Capture the cell that displays the provided text and extract its (X, Y) central coordinate. 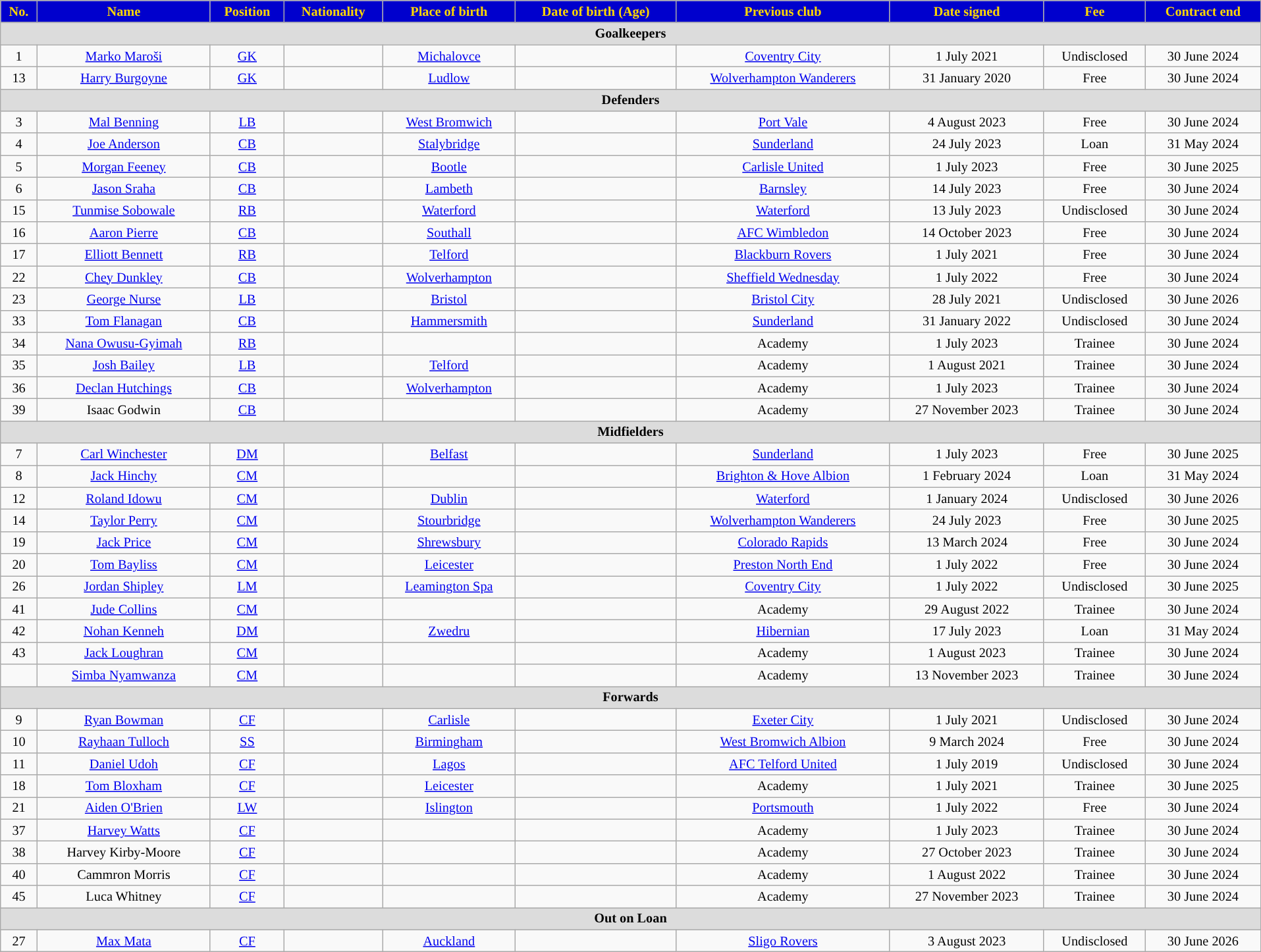
38 (19, 852)
1 January 2024 (967, 498)
Lagos (449, 764)
23 (19, 299)
Dublin (449, 498)
Rayhaan Tulloch (124, 741)
Shrewsbury (449, 542)
Leamington Spa (449, 587)
Harvey Kirby-Moore (124, 852)
15 (19, 211)
Roland Idowu (124, 498)
5 (19, 167)
43 (19, 653)
Exeter City (784, 720)
14 October 2023 (967, 232)
AFC Wimbledon (784, 232)
13 (19, 78)
Tom Bloxham (124, 786)
Previous club (784, 11)
Tom Bayliss (124, 564)
41 (19, 609)
Josh Bailey (124, 365)
Name (124, 11)
Colorado Rapids (784, 542)
Auckland (449, 941)
Position (247, 11)
16 (19, 232)
Contract end (1204, 11)
Jordan Shipley (124, 587)
10 (19, 741)
9 (19, 720)
Max Mata (124, 941)
Preston North End (784, 564)
29 August 2022 (967, 609)
George Nurse (124, 299)
AFC Telford United (784, 764)
4 August 2023 (967, 122)
13 November 2023 (967, 675)
Blackburn Rovers (784, 255)
Goalkeepers (631, 34)
Aaron Pierre (124, 232)
14 July 2023 (967, 188)
19 (19, 542)
1 (19, 55)
Mal Benning (124, 122)
6 (19, 188)
Daniel Udoh (124, 764)
Harvey Watts (124, 830)
Carlisle United (784, 167)
LM (247, 587)
33 (19, 321)
27 (19, 941)
22 (19, 277)
Jack Hinchy (124, 476)
20 (19, 564)
SS (247, 741)
37 (19, 830)
Defenders (631, 100)
17 (19, 255)
3 August 2023 (967, 941)
31 January 2020 (967, 78)
Michalovce (449, 55)
Stalybridge (449, 144)
42 (19, 631)
Stourbridge (449, 520)
Taylor Perry (124, 520)
Morgan Feeney (124, 167)
Islington (449, 808)
Portsmouth (784, 808)
28 July 2021 (967, 299)
Barnsley (784, 188)
Bristol (449, 299)
Nana Owusu-Gyimah (124, 343)
1 August 2021 (967, 365)
Jack Price (124, 542)
Hammersmith (449, 321)
1 August 2022 (967, 874)
11 (19, 764)
13 July 2023 (967, 211)
1 February 2024 (967, 476)
Fee (1094, 11)
12 (19, 498)
Date signed (967, 11)
39 (19, 410)
35 (19, 365)
LW (247, 808)
Carlisle (449, 720)
9 March 2024 (967, 741)
Sligo Rovers (784, 941)
8 (19, 476)
4 (19, 144)
Nohan Kenneh (124, 631)
Isaac Godwin (124, 410)
Jude Collins (124, 609)
1 August 2023 (967, 653)
40 (19, 874)
18 (19, 786)
1 July 2019 (967, 764)
27 October 2023 (967, 852)
Forwards (631, 697)
Lambeth (449, 188)
Joe Anderson (124, 144)
Jack Loughran (124, 653)
Zwedru (449, 631)
Birmingham (449, 741)
Simba Nyamwanza (124, 675)
Marko Maroši (124, 55)
21 (19, 808)
Aiden O'Brien (124, 808)
7 (19, 454)
Declan Hutchings (124, 388)
Hibernian (784, 631)
Luca Whitney (124, 897)
Cammron Morris (124, 874)
Bootle (449, 167)
Tunmise Sobowale (124, 211)
36 (19, 388)
Carl Winchester (124, 454)
Sheffield Wednesday (784, 277)
Tom Flanagan (124, 321)
26 (19, 587)
Place of birth (449, 11)
Elliott Bennett (124, 255)
14 (19, 520)
Ryan Bowman (124, 720)
34 (19, 343)
Nationality (333, 11)
No. (19, 11)
Bristol City (784, 299)
West Bromwich (449, 122)
Date of birth (Age) (596, 11)
Harry Burgoyne (124, 78)
Ludlow (449, 78)
17 July 2023 (967, 631)
13 March 2024 (967, 542)
Brighton & Hove Albion (784, 476)
Out on Loan (631, 918)
Southall (449, 232)
Jason Sraha (124, 188)
3 (19, 122)
West Bromwich Albion (784, 741)
Chey Dunkley (124, 277)
31 January 2022 (967, 321)
45 (19, 897)
Belfast (449, 454)
Midfielders (631, 432)
Port Vale (784, 122)
